Determine the [X, Y] coordinate at the center of the cell enclosing the given text.  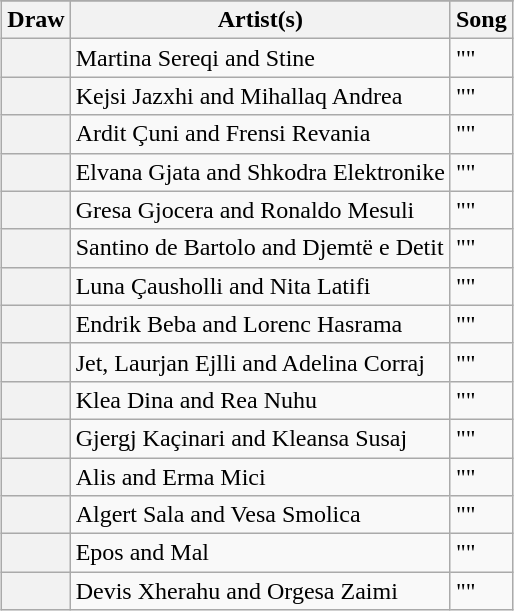
Artist(s) [260, 20]
Epos and Mal [260, 553]
Jet, Laurjan Ejlli and Adelina Corraj [260, 362]
Alis and Erma Mici [260, 477]
Song [481, 20]
Gresa Gjocera and Ronaldo Mesuli [260, 210]
Klea Dina and Rea Nuhu [260, 400]
Elvana Gjata and Shkodra Elektronike [260, 172]
Martina Sereqi and Stine [260, 58]
Algert Sala and Vesa Smolica [260, 515]
Ardit Çuni and Frensi Revania [260, 134]
Santino de Bartolo and Djemtë e Detit [260, 248]
Draw [36, 20]
Kejsi Jazxhi and Mihallaq Andrea [260, 96]
Luna Çausholli and Nita Latifi [260, 286]
Gjergj Kaçinari and Kleansa Susaj [260, 438]
Devis Xherahu and Orgesa Zaimi [260, 591]
Endrik Beba and Lorenc Hasrama [260, 324]
